Identify which cell holds the provided text, then report its [X, Y] central coordinate. 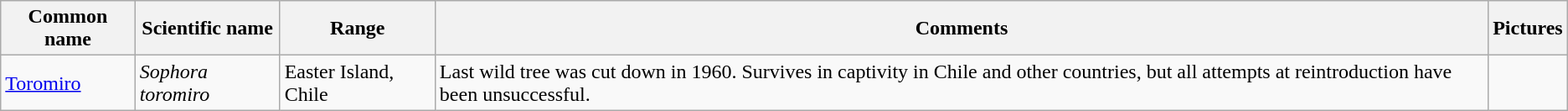
Easter Island, Chile [357, 82]
Range [357, 29]
Last wild tree was cut down in 1960. Survives in captivity in Chile and other countries, but all attempts at reintroduction have been unsuccessful. [962, 82]
Toromiro [68, 82]
Sophora toromiro [208, 82]
Scientific name [208, 29]
Pictures [1528, 29]
Comments [962, 29]
Common name [68, 29]
